Extract the [X, Y] coordinate from the center of the cell holding the provided text.  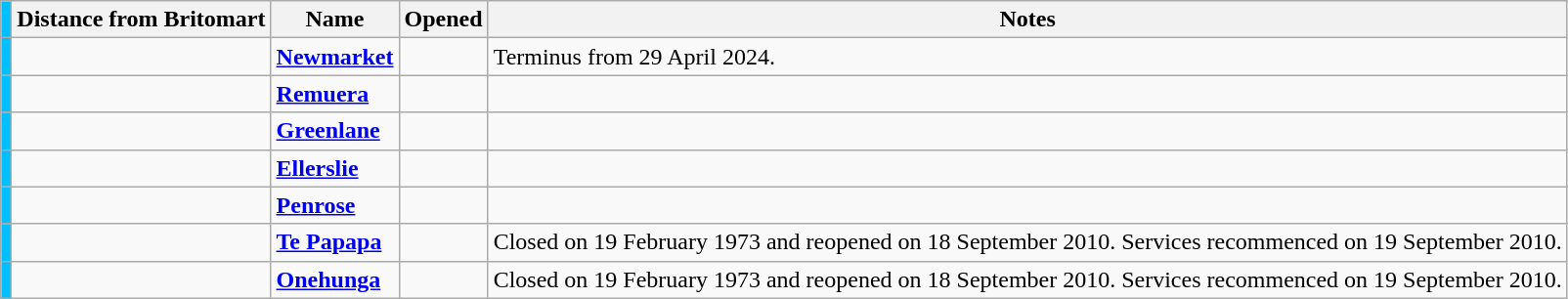
Notes [1027, 20]
Onehunga [334, 279]
Newmarket [334, 57]
Terminus from 29 April 2024. [1027, 57]
Greenlane [334, 131]
Penrose [334, 205]
Name [334, 20]
Opened [444, 20]
Remuera [334, 94]
Te Papapa [334, 242]
Distance from Britomart [141, 20]
Ellerslie [334, 168]
